Capture the cell that displays the provided text and extract its (X, Y) central coordinate. 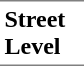
Street Level (42, 33)
